Provide the (X, Y) coordinate of the cell's center where the given text is located.  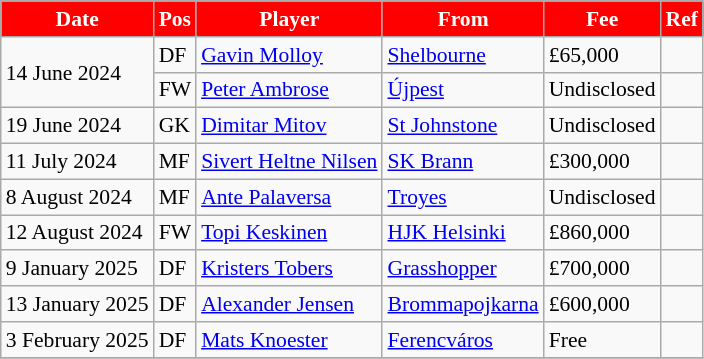
From (462, 19)
HJK Helsinki (462, 233)
GK (176, 126)
Brommapojkarna (462, 304)
12 August 2024 (78, 233)
Alexander Jensen (289, 304)
Grasshopper (462, 269)
Player (289, 19)
Fee (602, 19)
£700,000 (602, 269)
19 June 2024 (78, 126)
£65,000 (602, 55)
Ante Palaversa (289, 197)
Date (78, 19)
13 January 2025 (78, 304)
SK Brann (462, 162)
Gavin Molloy (289, 55)
9 January 2025 (78, 269)
Free (602, 340)
3 February 2025 (78, 340)
Kristers Tobers (289, 269)
£860,000 (602, 233)
Dimitar Mitov (289, 126)
Troyes (462, 197)
St Johnstone (462, 126)
Újpest (462, 90)
Topi Keskinen (289, 233)
11 July 2024 (78, 162)
Ferencváros (462, 340)
Pos (176, 19)
14 June 2024 (78, 72)
8 August 2024 (78, 197)
Mats Knoester (289, 340)
Sivert Heltne Nilsen (289, 162)
£300,000 (602, 162)
Peter Ambrose (289, 90)
Shelbourne (462, 55)
£600,000 (602, 304)
Ref (682, 19)
